Find where the given text appears and provide that cell's center as (x, y) coordinate. 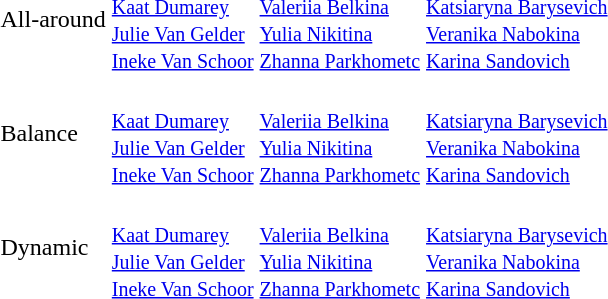
Valeriia BelkinaYulia NikitinaZhanna Parkhometc (340, 134)
Kaat DumareyJulie Van GelderIneke Van Schoor (182, 134)
